Pinpoint the cell where the given text exists, returning its [x, y] midpoint coordinate. 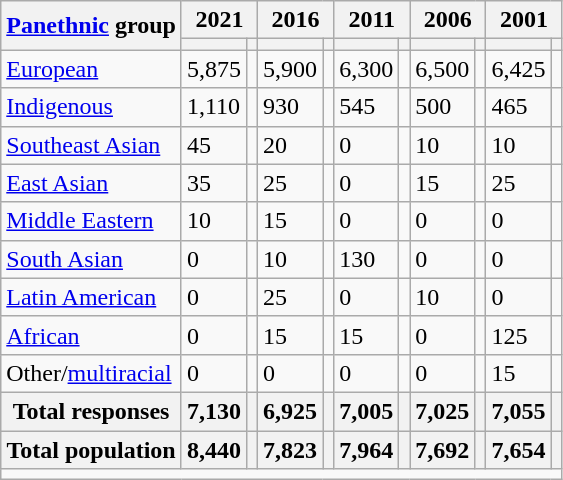
5,900 [290, 69]
2006 [448, 20]
6,425 [518, 69]
Total responses [92, 411]
Panethnic group [92, 26]
2001 [524, 20]
6,925 [290, 411]
930 [290, 107]
45 [214, 145]
465 [518, 107]
Total population [92, 449]
5,875 [214, 69]
East Asian [92, 183]
2011 [372, 20]
7,692 [442, 449]
545 [366, 107]
7,823 [290, 449]
7,025 [442, 411]
South Asian [92, 259]
7,130 [214, 411]
6,500 [442, 69]
35 [214, 183]
Latin American [92, 297]
6,300 [366, 69]
Other/multiracial [92, 373]
Middle Eastern [92, 221]
1,110 [214, 107]
130 [366, 259]
20 [290, 145]
European [92, 69]
African [92, 335]
7,055 [518, 411]
7,964 [366, 449]
Southeast Asian [92, 145]
2021 [219, 20]
Indigenous [92, 107]
500 [442, 107]
2016 [296, 20]
125 [518, 335]
7,005 [366, 411]
7,654 [518, 449]
8,440 [214, 449]
